Extract the [x, y] coordinate from the center of the cell holding the provided text.  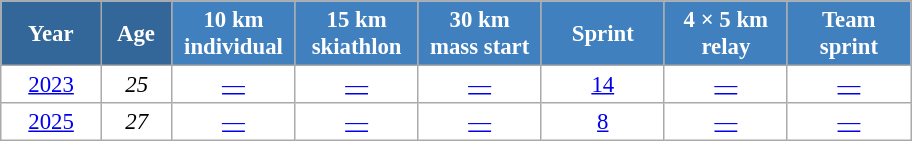
2025 [52, 122]
Sprint [602, 34]
15 km skiathlon [356, 34]
14 [602, 85]
10 km individual [234, 34]
Team sprint [848, 34]
8 [602, 122]
Year [52, 34]
4 × 5 km relay [726, 34]
2023 [52, 85]
30 km mass start [480, 34]
Age [136, 34]
25 [136, 85]
27 [136, 122]
